Detect which cell encompasses the target text, then output its [X, Y] center coordinate. 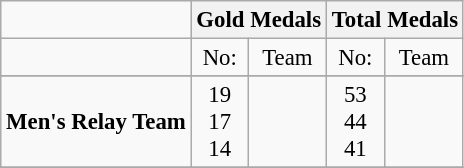
53 44 41 [355, 122]
19 17 14 [220, 122]
Men's Relay Team [96, 122]
Total Medals [394, 20]
Gold Medals [258, 20]
